Pinpoint the cell where the given text exists, returning its [x, y] midpoint coordinate. 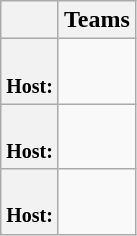
Teams [96, 20]
